Return [x, y] of the center of cell containing provided text 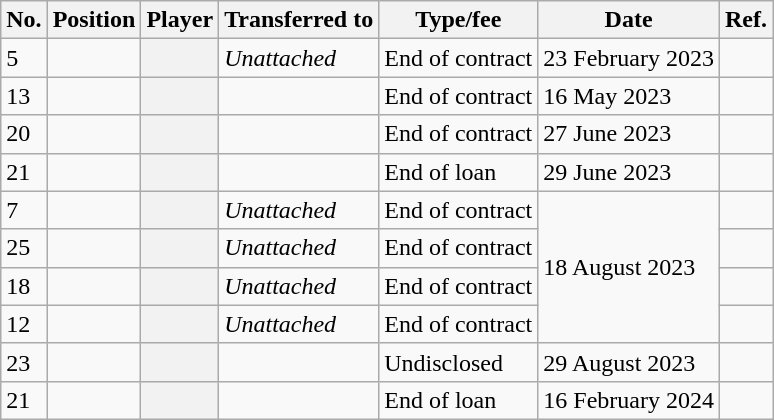
Ref. [746, 20]
29 August 2023 [629, 362]
18 August 2023 [629, 267]
Date [629, 20]
23 February 2023 [629, 58]
7 [24, 210]
18 [24, 286]
29 June 2023 [629, 172]
13 [24, 96]
5 [24, 58]
Transferred to [299, 20]
Undisclosed [458, 362]
Player [180, 20]
16 February 2024 [629, 400]
16 May 2023 [629, 96]
Type/fee [458, 20]
Position [94, 20]
25 [24, 248]
20 [24, 134]
23 [24, 362]
No. [24, 20]
27 June 2023 [629, 134]
12 [24, 324]
